Provide the [X, Y] coordinate of the cell's center where the given text is located.  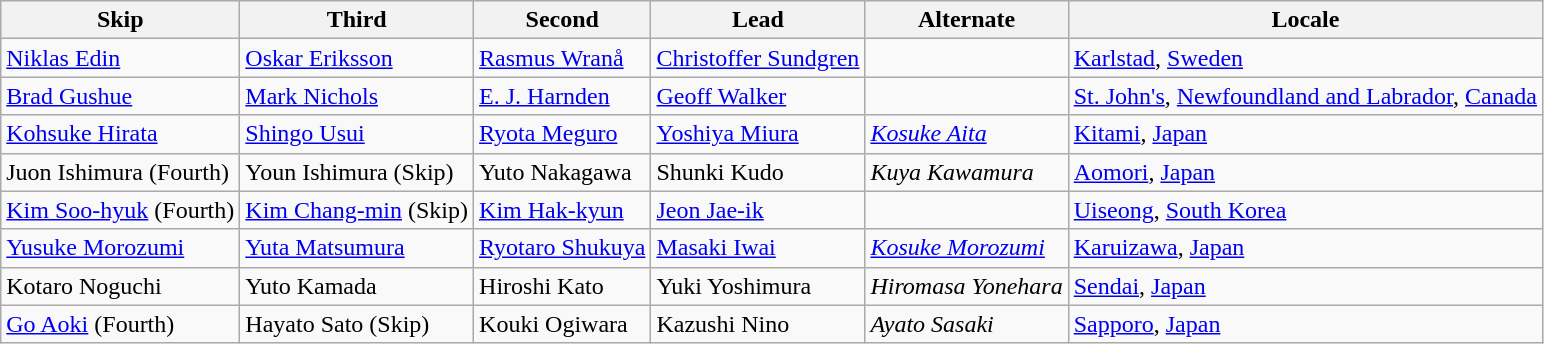
St. John's, Newfoundland and Labrador, Canada [1305, 96]
Niklas Edin [120, 58]
Sapporo, Japan [1305, 324]
Alternate [966, 20]
Yuto Nakagawa [562, 172]
Locale [1305, 20]
Mark Nichols [357, 96]
Aomori, Japan [1305, 172]
Kazushi Nino [758, 324]
Uiseong, South Korea [1305, 210]
Brad Gushue [120, 96]
Shingo Usui [357, 134]
Oskar Eriksson [357, 58]
Third [357, 20]
Second [562, 20]
Kouki Ogiwara [562, 324]
Yuki Yoshimura [758, 286]
Ayato Sasaki [966, 324]
Kohsuke Hirata [120, 134]
E. J. Harnden [562, 96]
Yusuke Morozumi [120, 248]
Ryota Meguro [562, 134]
Yuto Kamada [357, 286]
Lead [758, 20]
Kim Soo-hyuk (Fourth) [120, 210]
Skip [120, 20]
Hayato Sato (Skip) [357, 324]
Yoshiya Miura [758, 134]
Kitami, Japan [1305, 134]
Kuya Kawamura [966, 172]
Geoff Walker [758, 96]
Ryotaro Shukuya [562, 248]
Masaki Iwai [758, 248]
Kosuke Morozumi [966, 248]
Rasmus Wranå [562, 58]
Karlstad, Sweden [1305, 58]
Kotaro Noguchi [120, 286]
Yuta Matsumura [357, 248]
Karuizawa, Japan [1305, 248]
Juon Ishimura (Fourth) [120, 172]
Hiroshi Kato [562, 286]
Youn Ishimura (Skip) [357, 172]
Go Aoki (Fourth) [120, 324]
Sendai, Japan [1305, 286]
Hiromasa Yonehara [966, 286]
Kim Hak-kyun [562, 210]
Kim Chang-min (Skip) [357, 210]
Shunki Kudo [758, 172]
Kosuke Aita [966, 134]
Jeon Jae-ik [758, 210]
Christoffer Sundgren [758, 58]
